Pinpoint the cell where the given text exists, returning its (x, y) midpoint coordinate. 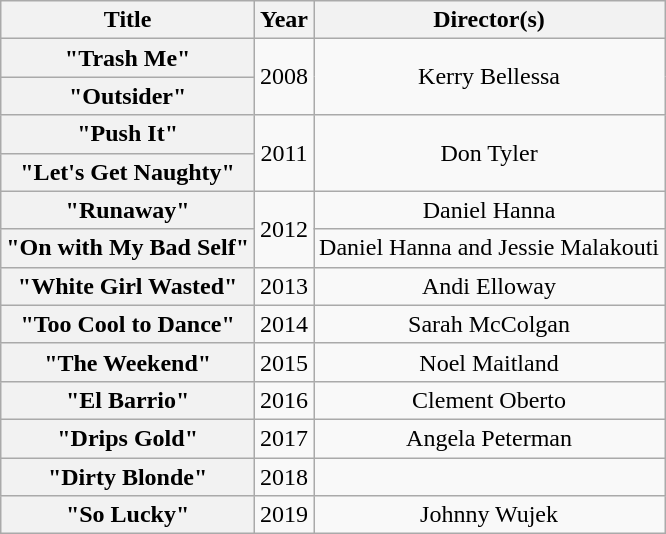
Kerry Bellessa (490, 77)
"Dirty Blonde" (128, 477)
"Runaway" (128, 210)
"The Weekend" (128, 362)
"Let's Get Naughty" (128, 172)
Sarah McColgan (490, 324)
Andi Elloway (490, 286)
Clement Oberto (490, 400)
Year (284, 20)
2016 (284, 400)
"Trash Me" (128, 58)
Director(s) (490, 20)
2017 (284, 438)
"Drips Gold" (128, 438)
Title (128, 20)
2018 (284, 477)
Johnny Wujek (490, 515)
"Too Cool to Dance" (128, 324)
Daniel Hanna (490, 210)
"Push It" (128, 134)
Angela Peterman (490, 438)
"White Girl Wasted" (128, 286)
"On with My Bad Self" (128, 248)
2012 (284, 229)
"El Barrio" (128, 400)
2015 (284, 362)
Don Tyler (490, 153)
2013 (284, 286)
Noel Maitland (490, 362)
2008 (284, 77)
2014 (284, 324)
2019 (284, 515)
"So Lucky" (128, 515)
2011 (284, 153)
"Outsider" (128, 96)
Daniel Hanna and Jessie Malakouti (490, 248)
